From the cell containing the given text, extract its center point as [X, Y] coordinate. 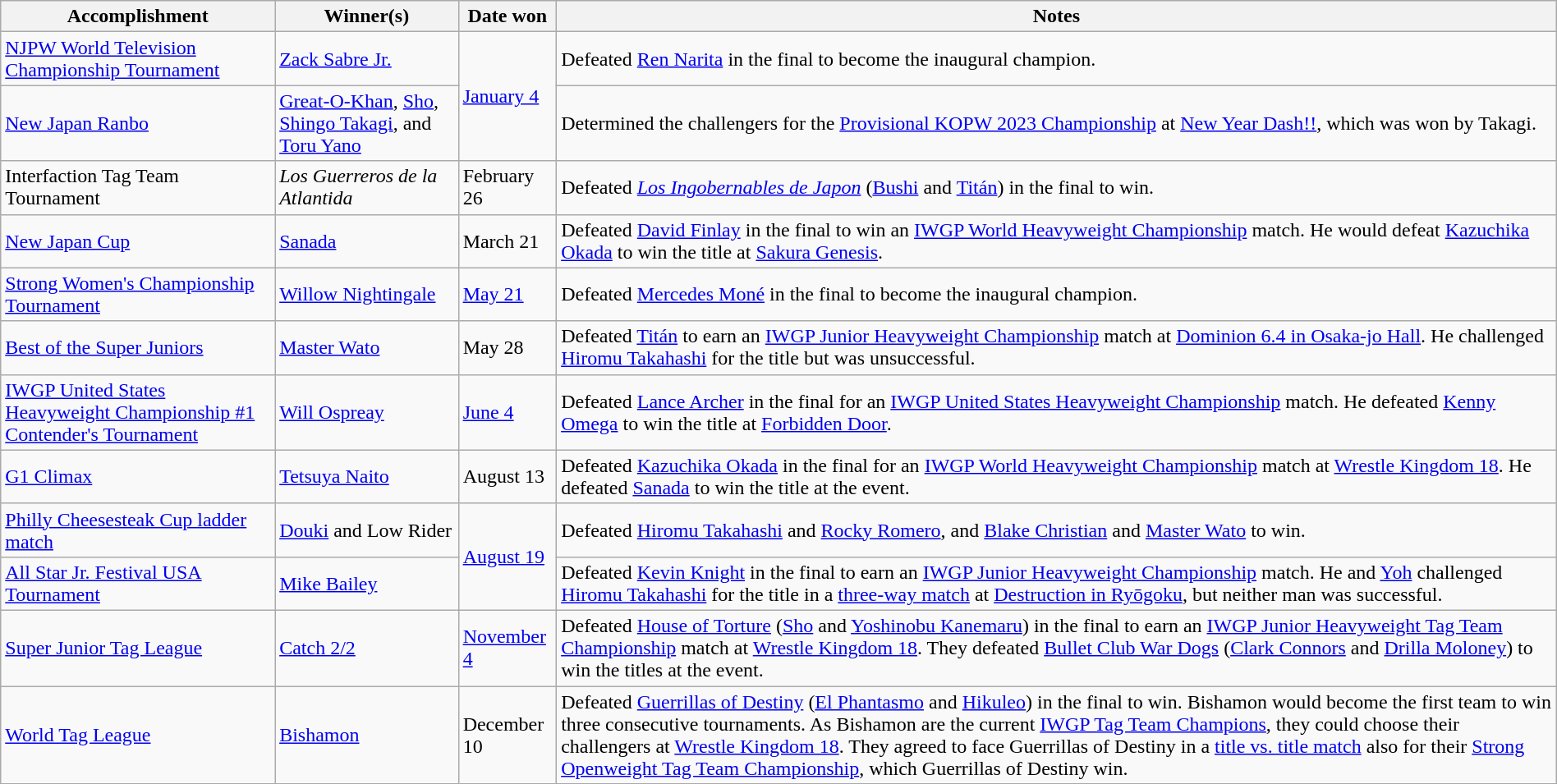
Los Guerreros de la Atlantida [366, 187]
Strong Women's Championship Tournament [138, 294]
New Japan Cup [138, 241]
May 21 [508, 294]
G1 Climax [138, 476]
Best of the Super Juniors [138, 348]
December 10 [508, 736]
November 4 [508, 648]
All Star Jr. Festival USA Tournament [138, 583]
Great-O-Khan, Sho, Shingo Takagi, and Toru Yano [366, 123]
Winner(s) [366, 16]
Interfaction Tag Team Tournament [138, 187]
January 4 [508, 97]
New Japan Ranbo [138, 123]
Zack Sabre Jr. [366, 59]
Super Junior Tag League [138, 648]
August 13 [508, 476]
Willow Nightingale [366, 294]
Tetsuya Naito [366, 476]
Philly Cheesesteak Cup ladder match [138, 530]
Bishamon [366, 736]
Defeated Hiromu Takahashi and Rocky Romero, and Blake Christian and Master Wato to win. [1057, 530]
Douki and Low Rider [366, 530]
March 21 [508, 241]
Accomplishment [138, 16]
Defeated Mercedes Moné in the final to become the inaugural champion. [1057, 294]
Sanada [366, 241]
June 4 [508, 412]
NJPW World Television Championship Tournament [138, 59]
February 26 [508, 187]
Defeated Los Ingobernables de Japon (Bushi and Titán) in the final to win. [1057, 187]
Notes [1057, 16]
IWGP United States Heavyweight Championship #1 Contender's Tournament [138, 412]
May 28 [508, 348]
Catch 2/2 [366, 648]
Master Wato [366, 348]
Determined the challengers for the Provisional KOPW 2023 Championship at New Year Dash!!, which was won by Takagi. [1057, 123]
World Tag League [138, 736]
August 19 [508, 557]
Mike Bailey [366, 583]
Date won [508, 16]
Defeated Ren Narita in the final to become the inaugural champion. [1057, 59]
Will Ospreay [366, 412]
